Find where the given text appears and provide that cell's center as (x, y) coordinate. 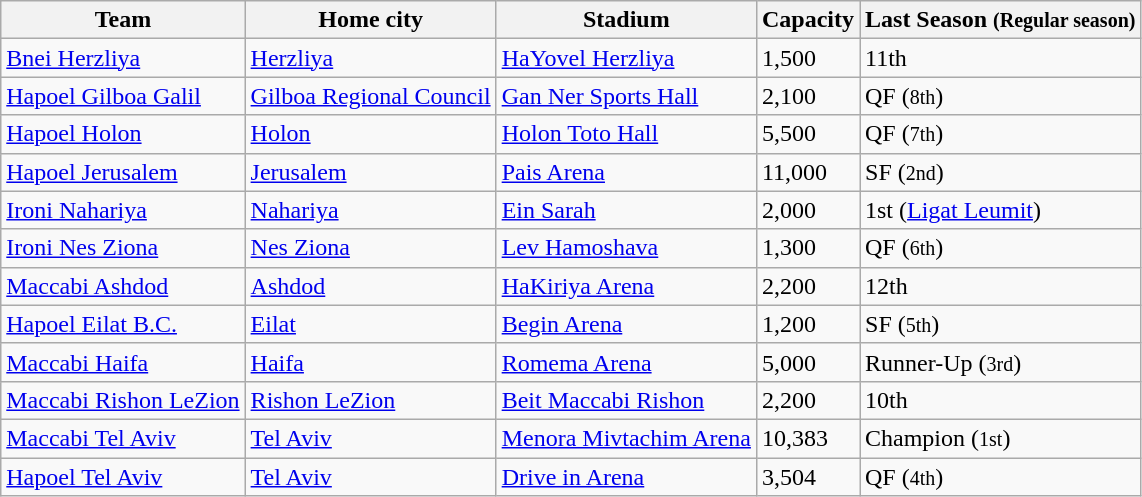
5,000 (808, 362)
3,504 (808, 477)
Gan Ner Sports Hall (626, 96)
Eilat (370, 324)
Jerusalem (370, 172)
Hapoel Eilat B.C. (123, 324)
Lev Hamoshava (626, 248)
Drive in Arena (626, 477)
12th (1000, 286)
Last Season (Regular season) (1000, 20)
Bnei Herzliya (123, 58)
Maccabi Ashdod (123, 286)
Holon Toto Hall (626, 134)
Hapoel Holon (123, 134)
Ironi Nahariya (123, 210)
Maccabi Haifa (123, 362)
1st (Ligat Leumit) (1000, 210)
Romema Arena (626, 362)
SF (5th) (1000, 324)
2,100 (808, 96)
Beit Maccabi Rishon (626, 400)
Nes Ziona (370, 248)
Hapoel Gilboa Galil (123, 96)
SF (2nd) (1000, 172)
Ashdod (370, 286)
Team (123, 20)
5,500 (808, 134)
QF (8th) (1000, 96)
11th (1000, 58)
Haifa (370, 362)
1,500 (808, 58)
QF (7th) (1000, 134)
Menora Mivtachim Arena (626, 438)
QF (4th) (1000, 477)
Herzliya (370, 58)
Ironi Nes Ziona (123, 248)
Hapoel Jerusalem (123, 172)
2,000 (808, 210)
Gilboa Regional Council (370, 96)
Runner-Up (3rd) (1000, 362)
1,300 (808, 248)
Home city (370, 20)
Champion (1st) (1000, 438)
Begin Arena (626, 324)
Capacity (808, 20)
1,200 (808, 324)
Pais Arena (626, 172)
11,000 (808, 172)
Stadium (626, 20)
Hapoel Tel Aviv (123, 477)
Maccabi Tel Aviv (123, 438)
Holon (370, 134)
Maccabi Rishon LeZion (123, 400)
10th (1000, 400)
HaKiriya Arena (626, 286)
Rishon LeZion (370, 400)
10,383 (808, 438)
HaYovel Herzliya (626, 58)
Ein Sarah (626, 210)
QF (6th) (1000, 248)
Nahariya (370, 210)
